Detect which cell encompasses the target text, then output its (X, Y) center coordinate. 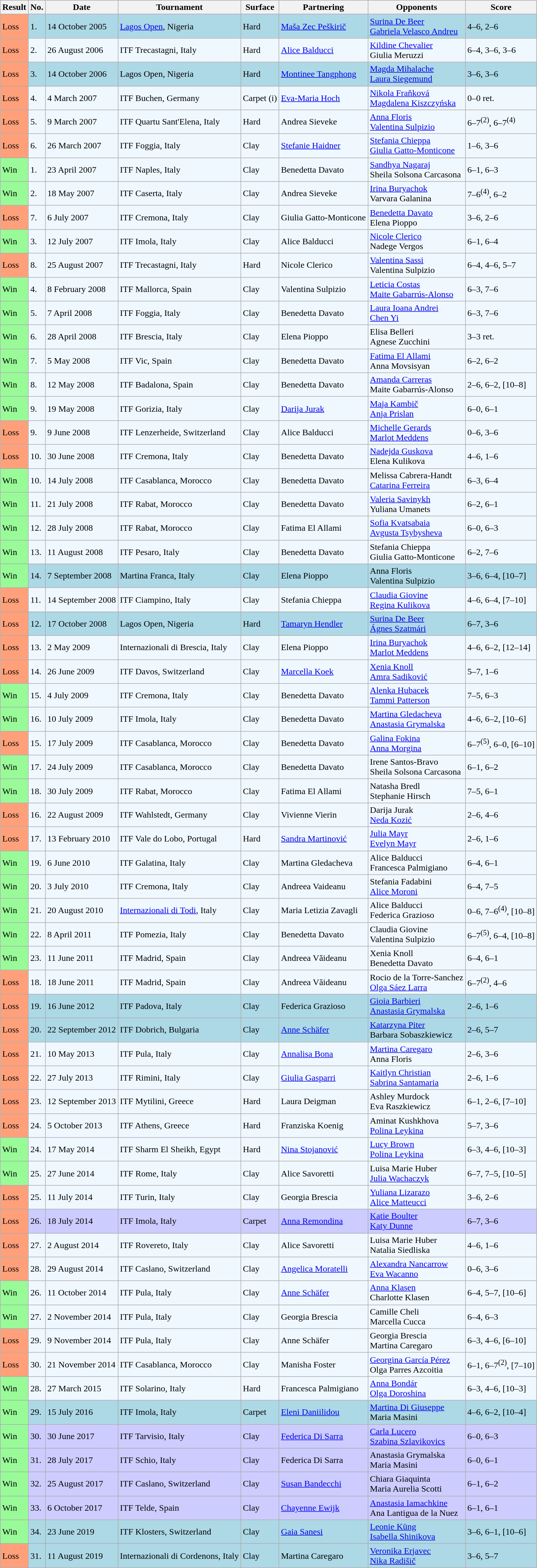
28 April 2008 (82, 337)
Montinee Tangphong (323, 74)
Internazionali di Brescia, Italy (179, 647)
18 June 2011 (82, 982)
6–1, 2–6, [7–10] (501, 1102)
6 October 2017 (82, 1508)
30 June 2008 (82, 456)
ITF Solarino, Italy (179, 1388)
6–3, 6–4 (501, 480)
6–4, 6–3 (501, 1316)
Nicole Clerico Nadege Vergos (417, 241)
11 July 2014 (82, 1197)
14 October 2005 (82, 26)
ITF Rovereto, Italy (179, 1245)
14 July 2008 (82, 480)
Aminat Kushkhova Polina Leykina (417, 1125)
5–7, 1–6 (501, 671)
Magda Mihalache Laura Siegemund (417, 74)
4–6, 6–2, [12–14] (501, 647)
Alenka Hubacek Tammi Patterson (417, 696)
30 July 2009 (82, 791)
Internazionali di Todi, Italy (179, 910)
9 March 2007 (82, 122)
9 November 2014 (82, 1341)
Sofia Kvatsabaia Avgusta Tsybysheva (417, 528)
3–6, 6–4, [10–7] (501, 576)
ITF Quartu Sant'Elena, Italy (179, 122)
ITF Pomezia, Italy (179, 934)
Sandhya Nagaraj Sheila Solsona Carcasona (417, 170)
Benedetta Davato Elena Pioppo (417, 217)
15 July 2016 (82, 1412)
2–6, 4–6 (501, 815)
6–3, 4–6, [6–10] (501, 1341)
4–6, 6–2, [10–4] (501, 1412)
6–7(2), 6–7(4) (501, 122)
Ashley Murdock Eva Raszkiewicz (417, 1102)
17 May 2014 (82, 1150)
9 June 2008 (82, 433)
26 March 2007 (82, 145)
Katarzyna Piter Barbara Sobaszkiewicz (417, 1030)
Natasha Bredl Stephanie Hirsch (417, 791)
7 September 2008 (82, 576)
Irina Buryachok Varvara Galanina (417, 193)
Tamaryn Hendler (323, 624)
Martina Caregaro (323, 1556)
Elisa Belleri Agnese Zucchini (417, 337)
6–1, 6–7(2), [7–10] (501, 1364)
6–4, 5–7, [10–6] (501, 1293)
6–1, 6–3 (501, 170)
ITF Tarvisio, Italy (179, 1436)
11 August 2008 (82, 552)
6–7, 7–5, [10–5] (501, 1173)
33. (37, 1508)
24 July 2009 (82, 767)
Result (14, 7)
3–6, 6–1, [10–6] (501, 1532)
Giulia Gasparri (323, 1078)
8 April 2011 (82, 934)
Marcella Koek (323, 671)
Claudia Giovine Valentina Sulpizio (417, 934)
ITF Badalona, Spain (179, 385)
22 September 2012 (82, 1030)
Luisa Marie Huber Julia Wachaczyk (417, 1173)
Valeria Savinykh Yuliana Umanets (417, 504)
ITF Athens, Greece (179, 1125)
2 November 2014 (82, 1316)
Giulia Gatto-Monticone (323, 217)
32. (37, 1484)
ITF Mytilini, Greece (179, 1102)
6–1, 6–4 (501, 241)
Michelle Gerards Marlot Meddens (417, 433)
Eleni Daniilidou (323, 1412)
Partnering (323, 7)
ITF Pesaro, Italy (179, 552)
4–6, 6–2, [10–6] (501, 719)
12 September 2013 (82, 1102)
3–6, 5–7 (501, 1556)
Francesca Palmigiano (323, 1388)
6 June 2010 (82, 862)
ITF Naples, Italy (179, 170)
Leonie Küng Isabella Shinikova (417, 1532)
2 August 2014 (82, 1245)
4 March 2007 (82, 98)
17 July 2009 (82, 743)
Eva-Maria Hoch (323, 98)
Chiara Giaquinta Maria Aurelia Scotti (417, 1484)
Nicole Clerico (323, 265)
Lucy Brown Polina Leykina (417, 1150)
Stefanie Haidner (323, 145)
Stefania Fadabini Alice Moroni (417, 887)
10 May 2013 (82, 1053)
Surface (260, 7)
3 July 2010 (82, 887)
6–7(2), 4–6 (501, 982)
6–7(5), 6–0, [6–10] (501, 743)
25 August 2017 (82, 1484)
ITF Rimini, Italy (179, 1078)
Anastasia Iamachkine Ana Lantigua de la Nuez (417, 1508)
5–7, 3–6 (501, 1125)
ITF Turin, Italy (179, 1197)
3–6, 3–6 (501, 74)
11 August 2019 (82, 1556)
Carpet (i) (260, 98)
Julia Mayr Evelyn Mayr (417, 839)
Valentina Sulpizio (323, 289)
Internazionali di Cordenons, Italy (179, 1556)
27 March 2015 (82, 1388)
ITF Telde, Spain (179, 1508)
6–4, 4–6, 5–7 (501, 265)
ITF Buchen, Germany (179, 98)
26 June 2009 (82, 671)
Sandra Martinović (323, 839)
ITF Klosters, Switzerland (179, 1532)
Rocio de la Torre-Sanchez Olga Sáez Larra (417, 982)
Anna Remondina (323, 1221)
25 August 2007 (82, 265)
1–6, 3–6 (501, 145)
Maša Zec Peškirič (323, 26)
7–6(4), 6–2 (501, 193)
Irene Santos-Bravo Sheila Solsona Carcasona (417, 767)
Camille Cheli Marcella Cucca (417, 1316)
23 April 2007 (82, 170)
Xenia Knoll Benedetta Davato (417, 958)
Kildine Chevalier Giulia Meruzzi (417, 50)
0–6, 7–6(4), [10–8] (501, 910)
4 July 2009 (82, 696)
Georgia Brescia Martina Caregaro (417, 1341)
Yuliana Lizarazo Alice Matteucci (417, 1197)
6–7(5), 6–4, [10–8] (501, 934)
Franziska Koenig (323, 1125)
28 July 2008 (82, 528)
16 June 2012 (82, 1006)
ITF Wahlstedt, Germany (179, 815)
21 July 2008 (82, 504)
Nadejda Guskova Elena Kulikova (417, 456)
6–4, 3–6, 3–6 (501, 50)
Alexandra Nancarrow Eva Wacanno (417, 1269)
29 August 2014 (82, 1269)
2–6, 6–2, [10–8] (501, 385)
6–2, 6–2 (501, 361)
26 August 2006 (82, 50)
2 May 2009 (82, 647)
Alice Balducci Francesca Palmigiano (417, 862)
2–6, 5–7 (501, 1030)
ITF Galatina, Italy (179, 862)
Georgina García Pérez Olga Parres Azcoitia (417, 1364)
Nina Stojanović (323, 1150)
Date (82, 7)
30 June 2017 (82, 1436)
Katie Boulter Katy Dunne (417, 1221)
14 September 2008 (82, 599)
Maja Kambič Anja Prislan (417, 408)
18 July 2014 (82, 1221)
Surina De Beer Gabriela Velasco Andreu (417, 26)
ITF Mallorca, Spain (179, 289)
6 July 2007 (82, 217)
4–6, 6–4, [7–10] (501, 599)
ITF Ciampino, Italy (179, 599)
Opponents (417, 7)
Fatima El Allami Anna Movsisyan (417, 361)
Galina Fokina Anna Morgina (417, 743)
6–4, 7–5 (501, 887)
ITF Padova, Italy (179, 1006)
27 June 2014 (82, 1173)
Chayenne Ewijk (323, 1508)
Tournament (179, 7)
ITF Dobrich, Bulgaria (179, 1030)
Valentina Sassi Valentina Sulpizio (417, 265)
Martina Franca, Italy (179, 576)
Susan Bandecchi (323, 1484)
8 February 2008 (82, 289)
ITF Rome, Italy (179, 1173)
7–5, 6–1 (501, 791)
ITF Vale do Lobo, Portugal (179, 839)
Anna Klasen Charlotte Klasen (417, 1293)
6–2, 6–1 (501, 504)
11 June 2011 (82, 958)
Score (501, 7)
Anna Bondár Olga Doroshina (417, 1388)
Darija Jurak Neda Kozić (417, 815)
No. (37, 7)
7 April 2008 (82, 313)
Angelica Moratelli (323, 1269)
5 October 2013 (82, 1125)
27 July 2013 (82, 1078)
Kaitlyn Christian Sabrina Santamaria (417, 1078)
ITF Gorizia, Italy (179, 408)
Irina Buryachok Marlot Meddens (417, 647)
ITF Brescia, Italy (179, 337)
11 October 2014 (82, 1293)
28 July 2017 (82, 1460)
Veronika Erjavec Nika Radišič (417, 1556)
ITF Sharm El Sheikh, Egypt (179, 1150)
Carla Lucero Szabina Szlavikovics (417, 1436)
Leticia Costas Maite Gabarrús-Alonso (417, 289)
18 May 2007 (82, 193)
Martina Gledacheva (323, 862)
Annalisa Bona (323, 1053)
23 June 2019 (82, 1532)
ITF Lenzerheide, Switzerland (179, 433)
Andreea Vaideanu (323, 887)
Martina Di Giuseppe Maria Masini (417, 1412)
2–6, 3–6 (501, 1053)
17 October 2008 (82, 624)
19 May 2008 (82, 408)
Laura Deigman (323, 1102)
Martina Caregaro Anna Floris (417, 1053)
22 August 2009 (82, 815)
4–6, 2–6 (501, 26)
Gioia Barbieri Anastasia Grymalska (417, 1006)
Maria Letizia Zavagli (323, 910)
3–3 ret. (501, 337)
14 October 2006 (82, 74)
Surina De Beer Ágnes Szatmári (417, 624)
Martina Gledacheva Anastasia Grymalska (417, 719)
ITF Vic, Spain (179, 361)
Melissa Cabrera-Handt Catarina Ferreira (417, 480)
Claudia Giovine Regina Kulikova (417, 599)
ITF Davos, Switzerland (179, 671)
13 February 2010 (82, 839)
10 July 2009 (82, 719)
Stefania Chieppa (323, 599)
Anastasia Grymalska Maria Masini (417, 1460)
21 November 2014 (82, 1364)
Manisha Foster (323, 1364)
Gaia Sanesi (323, 1532)
20 August 2010 (82, 910)
Nikola Fraňková Magdalena Kiszczyńska (417, 98)
12 May 2008 (82, 385)
7–5, 6–3 (501, 696)
0–0 ret. (501, 98)
6–2, 7–6 (501, 552)
12 July 2007 (82, 241)
6–1, 6–1 (501, 1508)
Xenia Knoll Amra Sadiković (417, 671)
34. (37, 1532)
ITF Schio, Italy (179, 1460)
Amanda Carreras Maite Gabarrús-Alonso (417, 385)
Alice Balducci Federica Grazioso (417, 910)
ITF Caserta, Italy (179, 193)
Laura Ioana Andrei Chen Yi (417, 313)
Vivienne Vierin (323, 815)
Darija Jurak (323, 408)
Luisa Marie Huber Natalia Siedliska (417, 1245)
Federica Grazioso (323, 1006)
5 May 2008 (82, 361)
